Return the (X, Y) coordinate for the center point of the cell that contains the specified text.  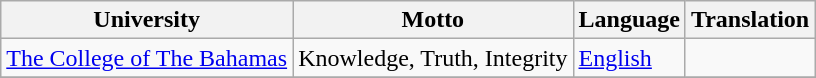
The College of The Bahamas (147, 58)
Language (629, 20)
Motto (433, 20)
University (147, 20)
Knowledge, Truth, Integrity (433, 58)
Translation (750, 20)
English (629, 58)
